Capture the cell that displays the provided text and extract its [x, y] central coordinate. 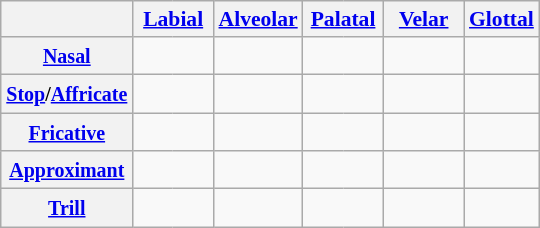
Velar [424, 19]
Nasal [67, 55]
Alveolar [258, 19]
Palatal [344, 19]
Trill [67, 208]
Labial [174, 19]
Approximant [67, 170]
Fricative [67, 131]
Glottal [502, 19]
Stop/Affricate [67, 93]
